Return [x, y] of the center of cell containing provided text 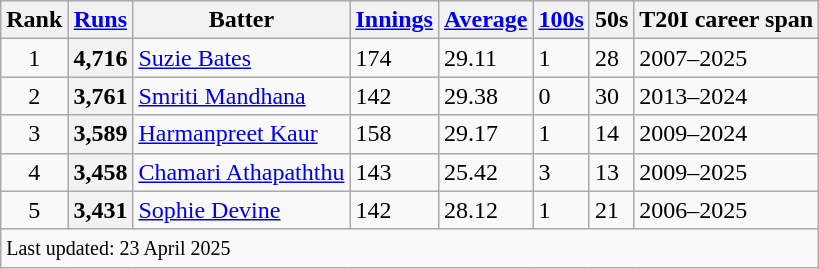
Last updated: 23 April 2025 [410, 248]
2009–2025 [726, 172]
3,431 [100, 210]
30 [611, 96]
2009–2024 [726, 134]
28 [611, 58]
50s [611, 20]
4,716 [100, 58]
29.38 [486, 96]
143 [394, 172]
Innings [394, 20]
Chamari Athapaththu [242, 172]
174 [394, 58]
0 [561, 96]
3,589 [100, 134]
Runs [100, 20]
2006–2025 [726, 210]
158 [394, 134]
3,458 [100, 172]
2 [34, 96]
Average [486, 20]
29.11 [486, 58]
Smriti Mandhana [242, 96]
2007–2025 [726, 58]
100s [561, 20]
21 [611, 210]
2013–2024 [726, 96]
13 [611, 172]
Harmanpreet Kaur [242, 134]
Rank [34, 20]
5 [34, 210]
Sophie Devine [242, 210]
25.42 [486, 172]
Suzie Bates [242, 58]
28.12 [486, 210]
Batter [242, 20]
14 [611, 134]
29.17 [486, 134]
T20I career span [726, 20]
4 [34, 172]
3,761 [100, 96]
